Identify which cell holds the provided text, then report its [X, Y] central coordinate. 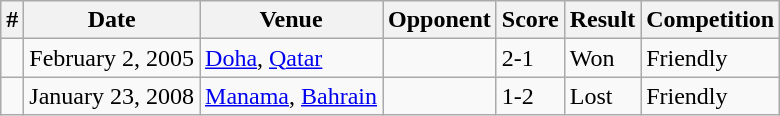
Opponent [440, 20]
Date [112, 20]
2-1 [530, 58]
# [12, 20]
Venue [292, 20]
Result [602, 20]
Doha, Qatar [292, 58]
Won [602, 58]
Lost [602, 96]
Competition [710, 20]
1-2 [530, 96]
Manama, Bahrain [292, 96]
Score [530, 20]
February 2, 2005 [112, 58]
January 23, 2008 [112, 96]
